Scan for the cell matching the given text and deliver its [x, y] coordinate at center. 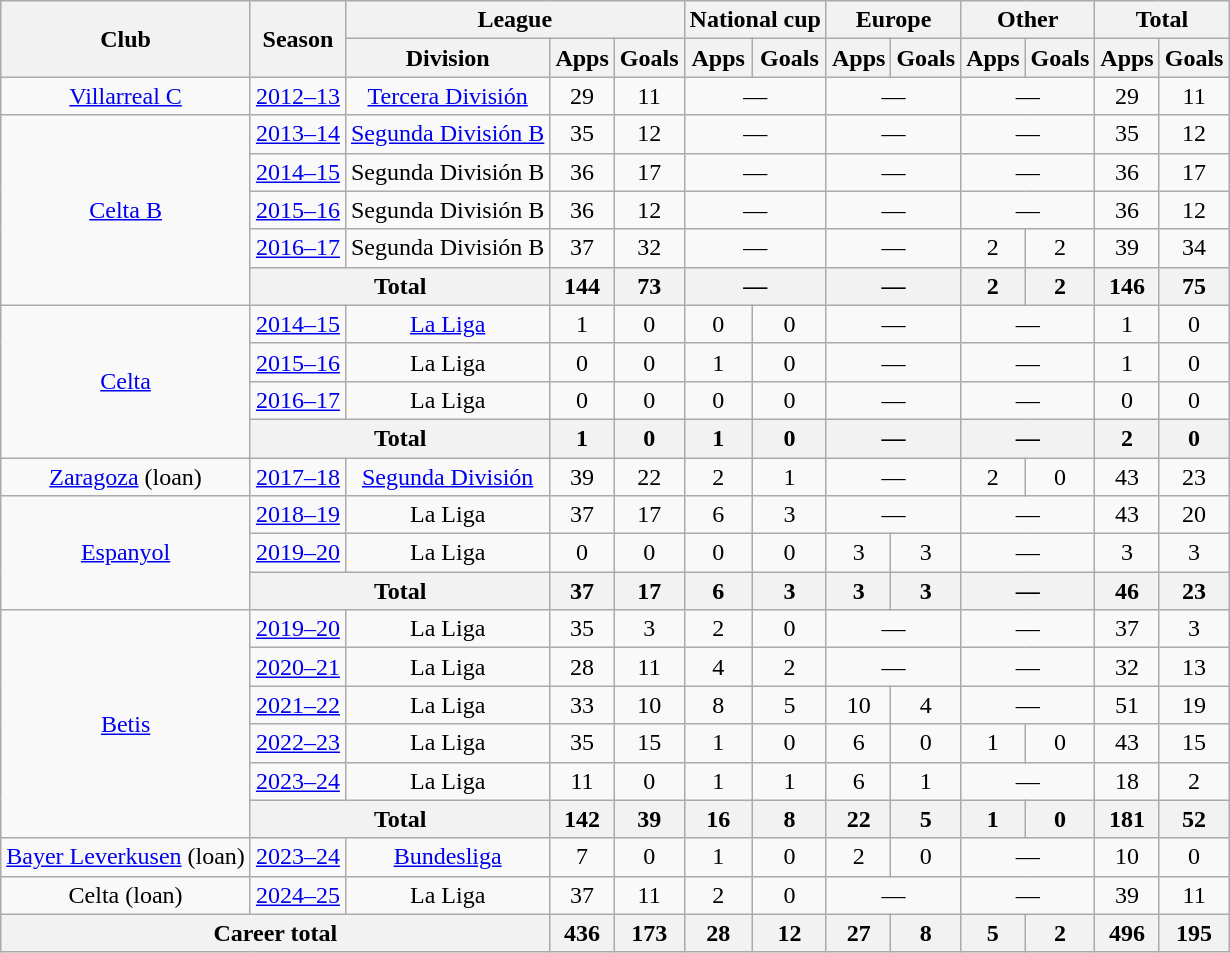
496 [1127, 933]
Villarreal C [126, 96]
Celta (loan) [126, 895]
52 [1194, 819]
20 [1194, 515]
2013–14 [298, 134]
18 [1127, 781]
19 [1194, 705]
Bayer Leverkusen (loan) [126, 857]
7 [582, 857]
73 [649, 286]
13 [1194, 667]
Career total [276, 933]
2018–19 [298, 515]
Club [126, 39]
2024–25 [298, 895]
27 [858, 933]
Season [298, 39]
144 [582, 286]
146 [1127, 286]
2020–21 [298, 667]
2017–18 [298, 477]
Zaragoza (loan) [126, 477]
Espanyol [126, 553]
46 [1127, 591]
51 [1127, 705]
Other [1028, 20]
33 [582, 705]
Betis [126, 724]
2022–23 [298, 743]
Bundesliga [447, 857]
2021–22 [298, 705]
34 [1194, 248]
181 [1127, 819]
Europe [893, 20]
2012–13 [298, 96]
16 [718, 819]
142 [582, 819]
Celta B [126, 210]
National cup [755, 20]
195 [1194, 933]
Celta [126, 381]
173 [649, 933]
League [514, 20]
Segunda División [447, 477]
75 [1194, 286]
436 [582, 933]
Division [447, 58]
Tercera División [447, 96]
